Determine the (x, y) coordinate at the center of the cell enclosing the given text.  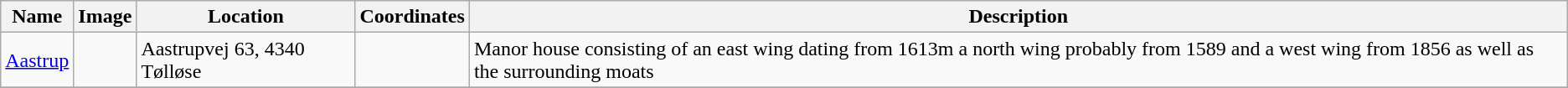
Location (246, 17)
Description (1019, 17)
Aastrupvej 63, 4340 Tølløse (246, 60)
Name (37, 17)
Aastrup (37, 60)
Manor house consisting of an east wing dating from 1613m a north wing probably from 1589 and a west wing from 1856 as well as the surrounding moats (1019, 60)
Coordinates (412, 17)
Image (106, 17)
